Return the [X, Y] coordinate for the center point of the cell that contains the specified text.  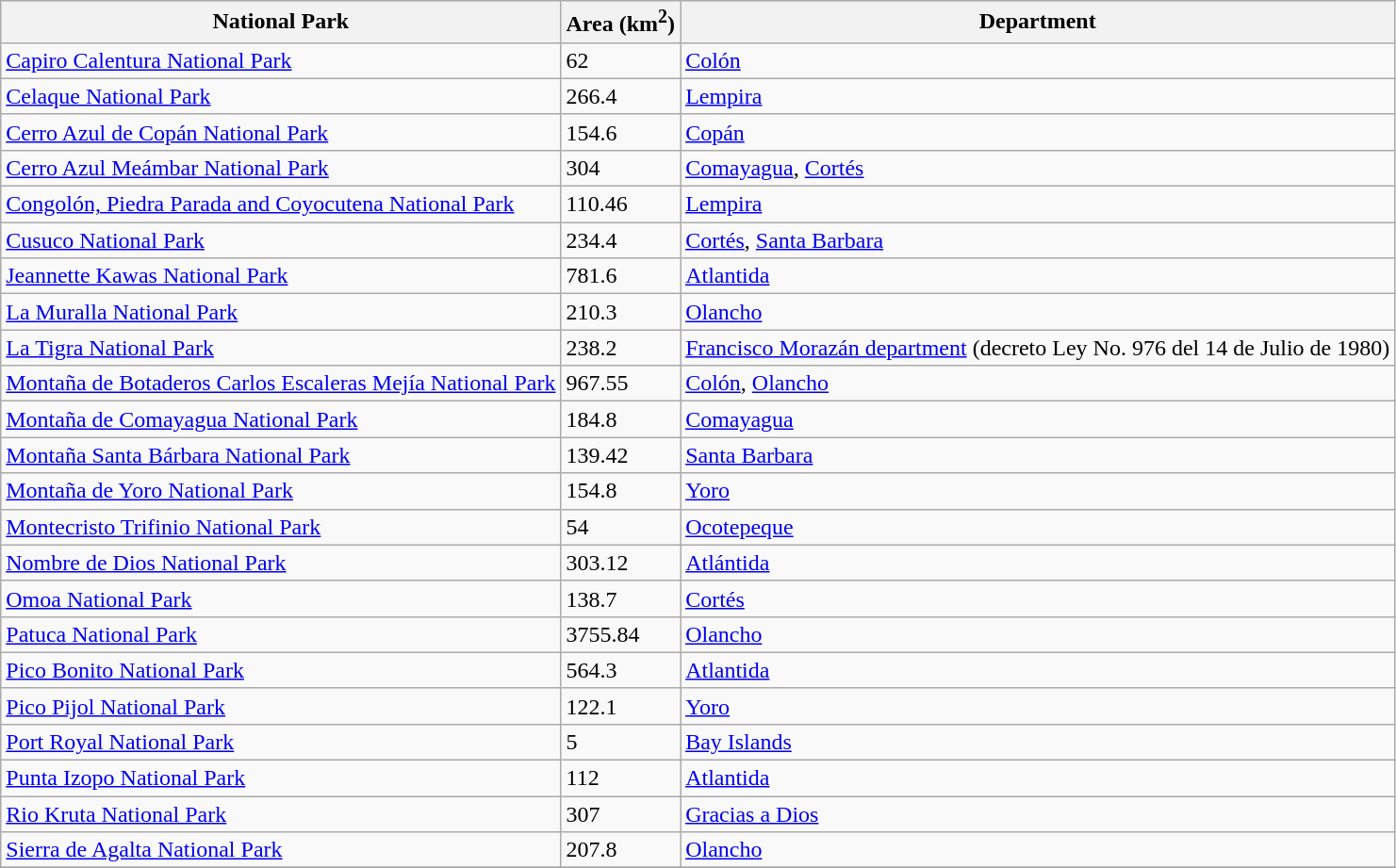
304 [620, 168]
Area (km2) [620, 23]
Gracias a Dios [1038, 814]
Atlántida [1038, 563]
Congolón, Piedra Parada and Coyocutena National Park [281, 205]
Cortés [1038, 598]
138.7 [620, 598]
781.6 [620, 276]
Pico Bonito National Park [281, 670]
Santa Barbara [1038, 455]
Rio Kruta National Park [281, 814]
207.8 [620, 850]
Colón, Olancho [1038, 384]
154.6 [620, 132]
184.8 [620, 419]
Francisco Morazán department (decreto Ley No. 976 del 14 de Julio de 1980) [1038, 348]
National Park [281, 23]
54 [620, 527]
110.46 [620, 205]
La Muralla National Park [281, 312]
238.2 [620, 348]
967.55 [620, 384]
Comayagua [1038, 419]
564.3 [620, 670]
Patuca National Park [281, 634]
Comayagua, Cortés [1038, 168]
3755.84 [620, 634]
307 [620, 814]
234.4 [620, 240]
Sierra de Agalta National Park [281, 850]
Omoa National Park [281, 598]
Port Royal National Park [281, 742]
Montaña de Comayagua National Park [281, 419]
62 [620, 60]
5 [620, 742]
Pico Pijol National Park [281, 706]
Bay Islands [1038, 742]
La Tigra National Park [281, 348]
Punta Izopo National Park [281, 778]
Montaña de Yoro National Park [281, 491]
154.8 [620, 491]
210.3 [620, 312]
Montaña Santa Bárbara National Park [281, 455]
303.12 [620, 563]
Capiro Calentura National Park [281, 60]
Montecristo Trifinio National Park [281, 527]
266.4 [620, 96]
Ocotepeque [1038, 527]
Copán [1038, 132]
Cerro Azul de Copán National Park [281, 132]
112 [620, 778]
Department [1038, 23]
Jeannette Kawas National Park [281, 276]
Montaña de Botaderos Carlos Escaleras Mejía National Park [281, 384]
Colón [1038, 60]
Cerro Azul Meámbar National Park [281, 168]
122.1 [620, 706]
Cortés, Santa Barbara [1038, 240]
Celaque National Park [281, 96]
139.42 [620, 455]
Cusuco National Park [281, 240]
Nombre de Dios National Park [281, 563]
